Provide the [x, y] coordinate of the cell's center where the given text is located.  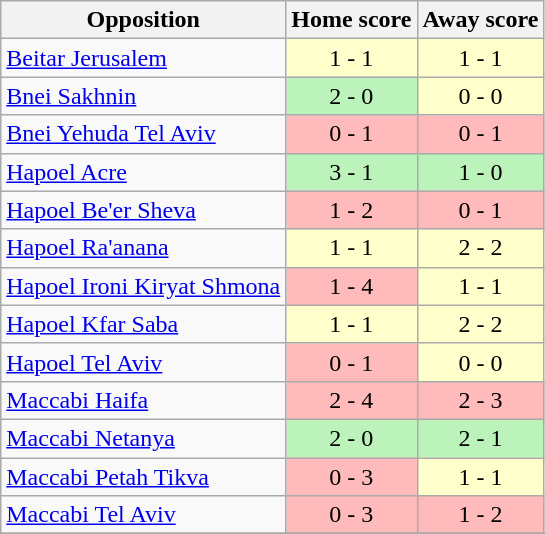
Maccabi Haifa [144, 400]
Away score [480, 20]
2 - 3 [480, 400]
Hapoel Kfar Saba [144, 324]
Bnei Yehuda Tel Aviv [144, 134]
2 - 1 [480, 438]
3 - 1 [352, 172]
Opposition [144, 20]
Home score [352, 20]
2 - 4 [352, 400]
Hapoel Be'er Sheva [144, 210]
1 - 4 [352, 286]
Maccabi Tel Aviv [144, 515]
Hapoel Ironi Kiryat Shmona [144, 286]
Beitar Jerusalem [144, 58]
Hapoel Tel Aviv [144, 362]
Maccabi Petah Tikva [144, 477]
Hapoel Ra'anana [144, 248]
1 - 0 [480, 172]
Bnei Sakhnin [144, 96]
Maccabi Netanya [144, 438]
Hapoel Acre [144, 172]
